Output the [X, Y] coordinate of the center of the cell containing the given text.  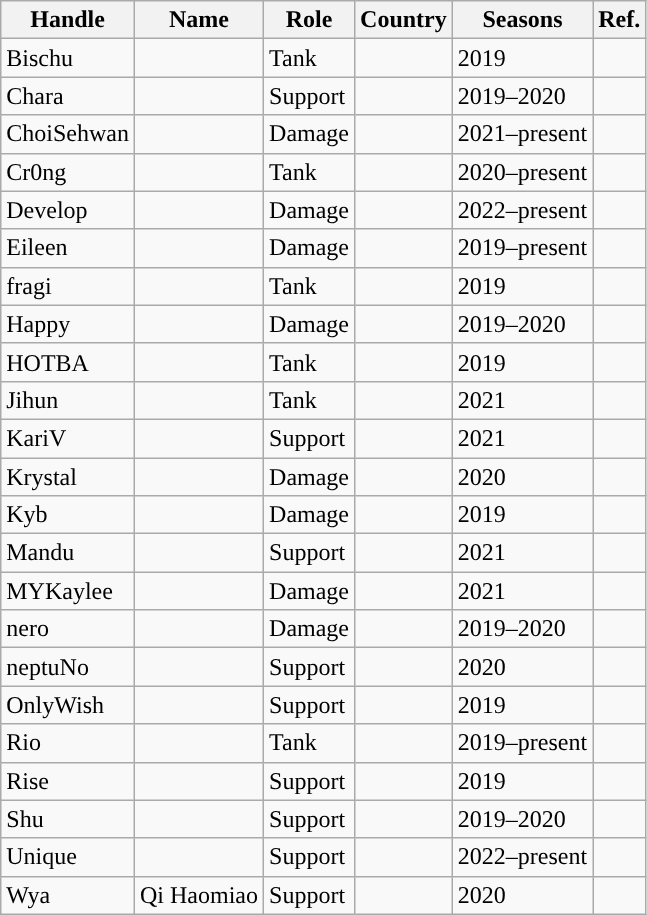
Rise [68, 781]
Krystal [68, 477]
Seasons [522, 20]
Shu [68, 819]
Bischu [68, 58]
Unique [68, 857]
Cr0ng [68, 172]
Rio [68, 743]
Name [198, 20]
neptuNo [68, 667]
Happy [68, 324]
OnlyWish [68, 705]
Role [310, 20]
ChoiSehwan [68, 134]
MYKaylee [68, 591]
Jihun [68, 400]
Country [404, 20]
Qi Haomiao [198, 895]
Handle [68, 20]
Ref. [620, 20]
2020–present [522, 172]
Mandu [68, 553]
Develop [68, 210]
2021–present [522, 134]
fragi [68, 286]
Kyb [68, 515]
Chara [68, 96]
nero [68, 629]
HOTBA [68, 362]
Eileen [68, 248]
KariV [68, 438]
Wya [68, 895]
